Pinpoint the cell where the given text exists, returning its (X, Y) midpoint coordinate. 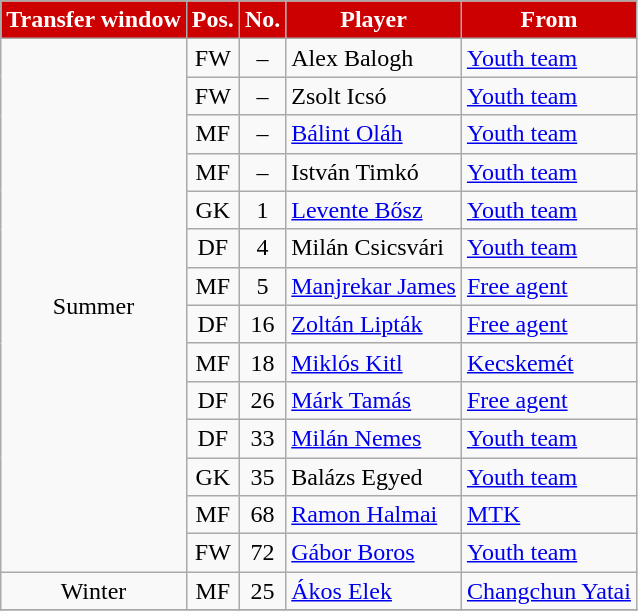
16 (262, 324)
Summer (94, 306)
Zsolt Icsó (374, 96)
Alex Balogh (374, 58)
25 (262, 591)
4 (262, 248)
Pos. (212, 20)
72 (262, 553)
1 (262, 210)
Milán Csicsvári (374, 248)
From (548, 20)
Changchun Yatai (548, 591)
5 (262, 286)
Zoltán Lipták (374, 324)
Player (374, 20)
Bálint Oláh (374, 134)
Ramon Halmai (374, 515)
26 (262, 400)
Márk Tamás (374, 400)
68 (262, 515)
Levente Bősz (374, 210)
Gábor Boros (374, 553)
MTK (548, 515)
Manjrekar James (374, 286)
Balázs Egyed (374, 477)
Winter (94, 591)
33 (262, 438)
István Timkó (374, 172)
Kecskemét (548, 362)
Miklós Kitl (374, 362)
18 (262, 362)
35 (262, 477)
Milán Nemes (374, 438)
Transfer window (94, 20)
Ákos Elek (374, 591)
No. (262, 20)
